Extract the [x, y] coordinate from the center of the cell holding the provided text.  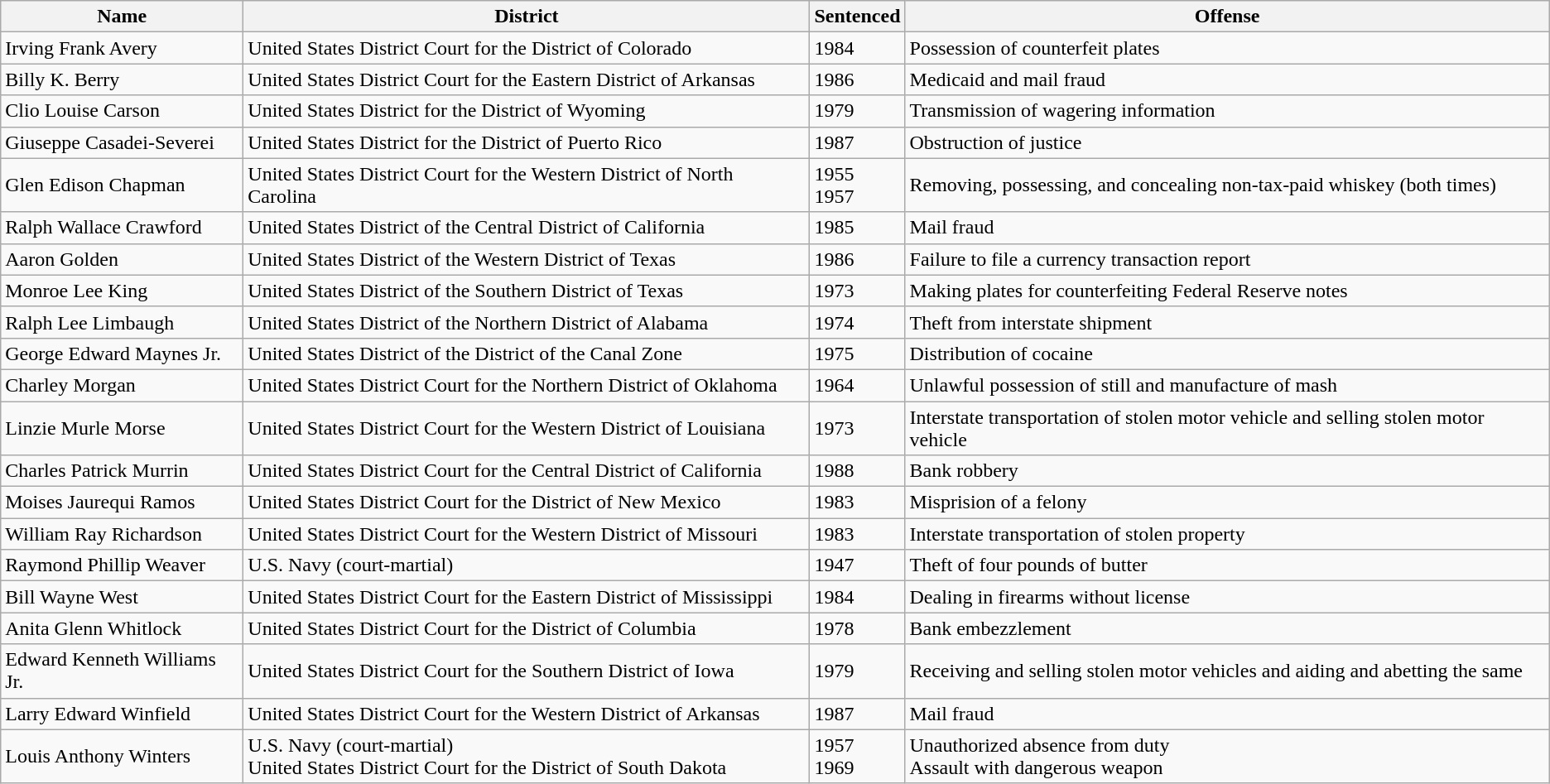
1975 [858, 354]
1955 1957 [858, 185]
Billy K. Berry [123, 79]
Distribution of cocaine [1227, 354]
Glen Edison Chapman [123, 185]
Charley Morgan [123, 385]
Clio Louise Carson [123, 111]
1964 [858, 385]
United States District of the Central District of California [527, 228]
United States District Court for the Western District of Louisiana [527, 427]
1978 [858, 628]
United States District Court for the Eastern District of Arkansas [527, 79]
Ralph Lee Limbaugh [123, 322]
Failure to file a currency transaction report [1227, 259]
Theft of four pounds of butter [1227, 565]
Louis Anthony Winters [123, 757]
Bank embezzlement [1227, 628]
United States District Court for the District of New Mexico [527, 503]
Ralph Wallace Crawford [123, 228]
Giuseppe Casadei-Severei [123, 142]
Receiving and selling stolen motor vehicles and aiding and abetting the same [1227, 671]
Bill Wayne West [123, 597]
United States District Court for the Northern District of Oklahoma [527, 385]
United States District Court for the District of Colorado [527, 48]
United States District Court for the Southern District of Iowa [527, 671]
1947 [858, 565]
Theft from interstate shipment [1227, 322]
George Edward Maynes Jr. [123, 354]
Medicaid and mail fraud [1227, 79]
United States District for the District of Wyoming [527, 111]
Charles Patrick Murrin [123, 471]
Aaron Golden [123, 259]
1988 [858, 471]
United States District of the Northern District of Alabama [527, 322]
William Ray Richardson [123, 534]
Monroe Lee King [123, 291]
United States District Court for the Western District of North Carolina [527, 185]
Making plates for counterfeiting Federal Reserve notes [1227, 291]
1957 1969 [858, 757]
Offense [1227, 17]
United States District of the District of the Canal Zone [527, 354]
Moises Jaurequi Ramos [123, 503]
United States District Court for the Eastern District of Mississippi [527, 597]
Unauthorized absence from duty Assault with dangerous weapon [1227, 757]
Raymond Phillip Weaver [123, 565]
1974 [858, 322]
United States District Court for the Western District of Arkansas [527, 714]
Possession of counterfeit plates [1227, 48]
United States District Court for the Western District of Missouri [527, 534]
Unlawful possession of still and manufacture of mash [1227, 385]
Removing, possessing, and concealing non-tax-paid whiskey (both times) [1227, 185]
United States District of the Southern District of Texas [527, 291]
Dealing in firearms without license [1227, 597]
Larry Edward Winfield [123, 714]
Irving Frank Avery [123, 48]
United States District for the District of Puerto Rico [527, 142]
District [527, 17]
1985 [858, 228]
United States District Court for the District of Columbia [527, 628]
United States District Court for the Central District of California [527, 471]
Transmission of wagering information [1227, 111]
United States District of the Western District of Texas [527, 259]
Obstruction of justice [1227, 142]
Anita Glenn Whitlock [123, 628]
Name [123, 17]
Bank robbery [1227, 471]
Interstate transportation of stolen motor vehicle and selling stolen motor vehicle [1227, 427]
Linzie Murle Morse [123, 427]
Interstate transportation of stolen property [1227, 534]
U.S. Navy (court-martial) United States District Court for the District of South Dakota [527, 757]
Misprision of a felony [1227, 503]
Sentenced [858, 17]
Edward Kenneth Williams Jr. [123, 671]
U.S. Navy (court-martial) [527, 565]
